Capture the cell that displays the provided text and extract its (x, y) central coordinate. 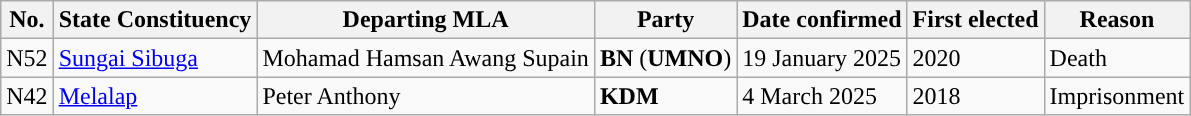
N42 (27, 96)
Departing MLA (426, 20)
4 March 2025 (822, 96)
Reason (1117, 20)
N52 (27, 58)
Sungai Sibuga (155, 58)
Peter Anthony (426, 96)
First elected (976, 20)
State Constituency (155, 20)
2020 (976, 58)
Party (665, 20)
19 January 2025 (822, 58)
KDM (665, 96)
2018 (976, 96)
Death (1117, 58)
Date confirmed (822, 20)
Melalap (155, 96)
No. (27, 20)
BN (UMNO) (665, 58)
Mohamad Hamsan Awang Supain (426, 58)
Imprisonment (1117, 96)
